Return the [x, y] coordinate for the center point of the cell that contains the specified text.  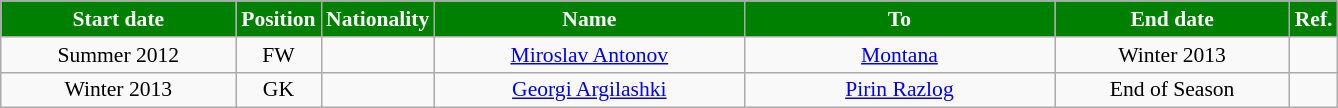
FW [278, 55]
Start date [118, 19]
Pirin Razlog [899, 90]
Name [589, 19]
Summer 2012 [118, 55]
Georgi Argilashki [589, 90]
Montana [899, 55]
Position [278, 19]
Nationality [378, 19]
Ref. [1314, 19]
End date [1172, 19]
End of Season [1172, 90]
Miroslav Antonov [589, 55]
To [899, 19]
GK [278, 90]
